Output the (X, Y) coordinate of the center of the cell containing the given text.  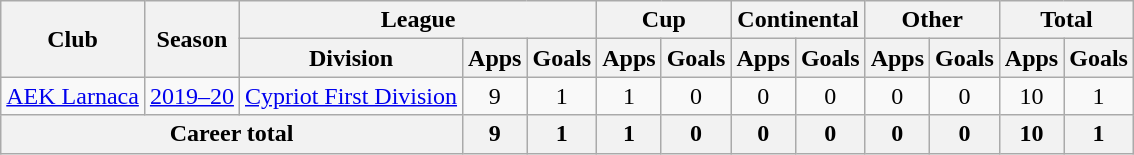
Total (1066, 20)
Season (192, 39)
2019–20 (192, 96)
Cypriot First Division (350, 96)
Cup (664, 20)
Continental (798, 20)
Career total (232, 134)
League (418, 20)
Club (73, 39)
Other (932, 20)
AEK Larnaca (73, 96)
Division (350, 58)
